Pinpoint the cell where the given text exists, returning its (x, y) midpoint coordinate. 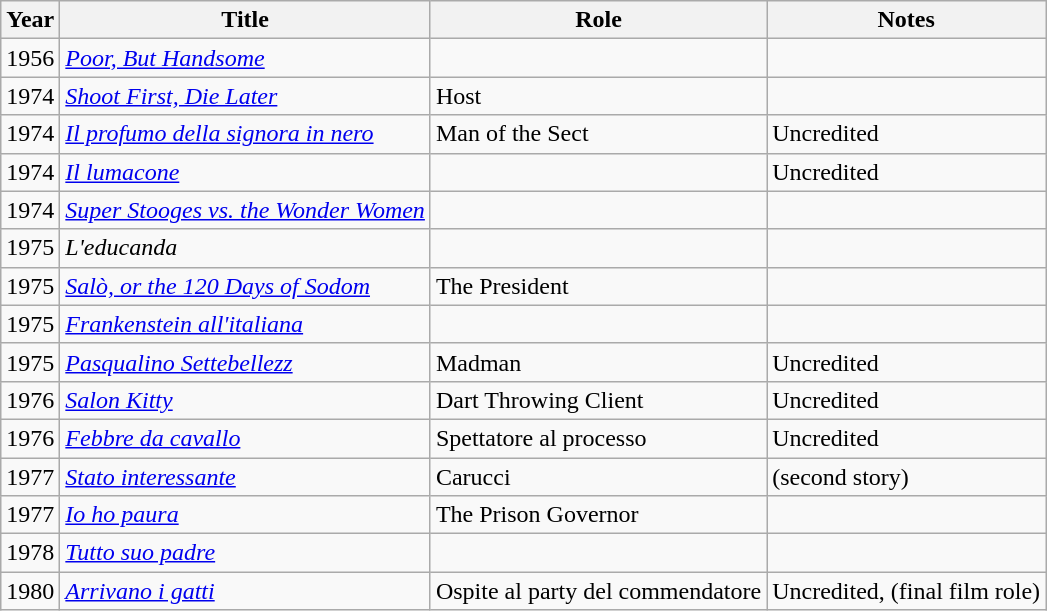
Febbre da cavallo (246, 438)
Tutto suo padre (246, 553)
1978 (30, 553)
Poor, But Handsome (246, 58)
Il profumo della signora in nero (246, 134)
Year (30, 20)
L'educanda (246, 248)
Ospite al party del commendatore (598, 591)
The Prison Governor (598, 515)
Dart Throwing Client (598, 400)
Carucci (598, 477)
Spettatore al processo (598, 438)
Arrivano i gatti (246, 591)
Io ho paura (246, 515)
Role (598, 20)
Title (246, 20)
Il lumacone (246, 172)
Shoot First, Die Later (246, 96)
Super Stooges vs. the Wonder Women (246, 210)
Pasqualino Settebellezz (246, 362)
Salon Kitty (246, 400)
(second story) (906, 477)
1980 (30, 591)
Stato interessante (246, 477)
Frankenstein all'italiana (246, 324)
Notes (906, 20)
Madman (598, 362)
The President (598, 286)
Man of the Sect (598, 134)
Uncredited, (final film role) (906, 591)
Salò, or the 120 Days of Sodom (246, 286)
Host (598, 96)
1956 (30, 58)
